For the text-containing cell, return its midpoint in [X, Y] coordinate format. 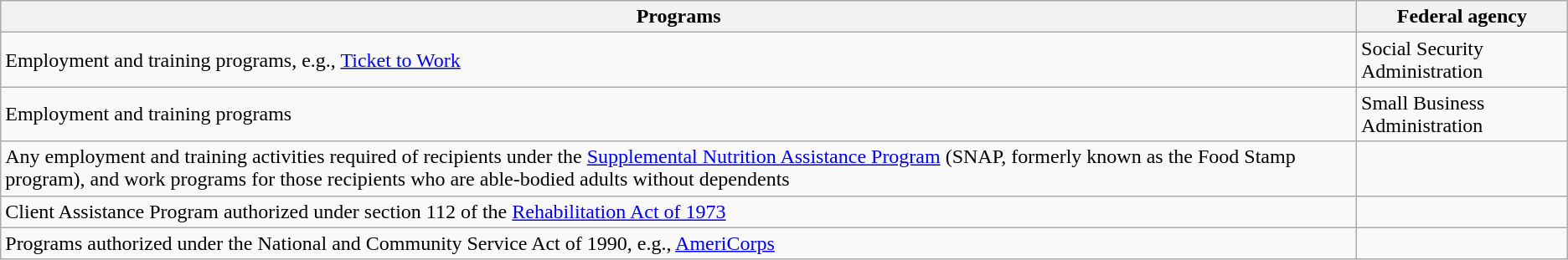
Employment and training programs [678, 114]
Federal agency [1462, 17]
Programs [678, 17]
Small Business Administration [1462, 114]
Social Security Administration [1462, 60]
Programs authorized under the National and Community Service Act of 1990, e.g., AmeriCorps [678, 243]
Employment and training programs, e.g., Ticket to Work [678, 60]
Client Assistance Program authorized under section 112 of the Rehabilitation Act of 1973 [678, 212]
